For the text-containing cell, return its midpoint in (X, Y) coordinate format. 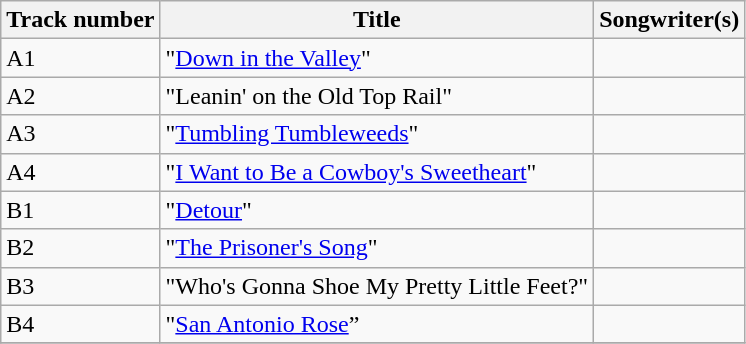
Track number (80, 20)
A3 (80, 134)
"Who's Gonna Shoe My Pretty Little Feet?" (377, 286)
"Detour" (377, 210)
A2 (80, 96)
Title (377, 20)
A1 (80, 58)
"I Want to Be a Cowboy's Sweetheart" (377, 172)
"The Prisoner's Song" (377, 248)
B3 (80, 286)
"Leanin' on the Old Top Rail" (377, 96)
"Tumbling Tumbleweeds" (377, 134)
B2 (80, 248)
A4 (80, 172)
"Down in the Valley" (377, 58)
Songwriter(s) (670, 20)
B1 (80, 210)
"San Antonio Rose” (377, 324)
B4 (80, 324)
